Extract the (X, Y) coordinate from the center of the cell holding the provided text.  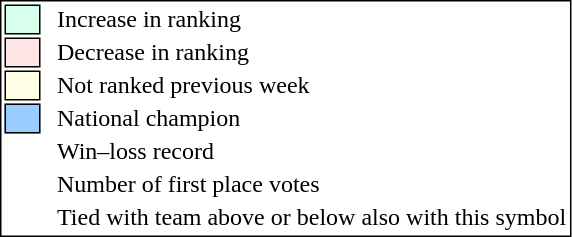
Increase in ranking (312, 19)
Number of first place votes (312, 185)
Not ranked previous week (312, 85)
Decrease in ranking (312, 53)
National champion (312, 119)
Win–loss record (312, 151)
Tied with team above or below also with this symbol (312, 217)
